Detect which cell encompasses the target text, then output its [X, Y] center coordinate. 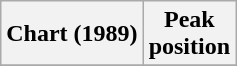
Chart (1989) [72, 34]
Peakposition [189, 34]
